Return [x, y] of the center of cell containing provided text 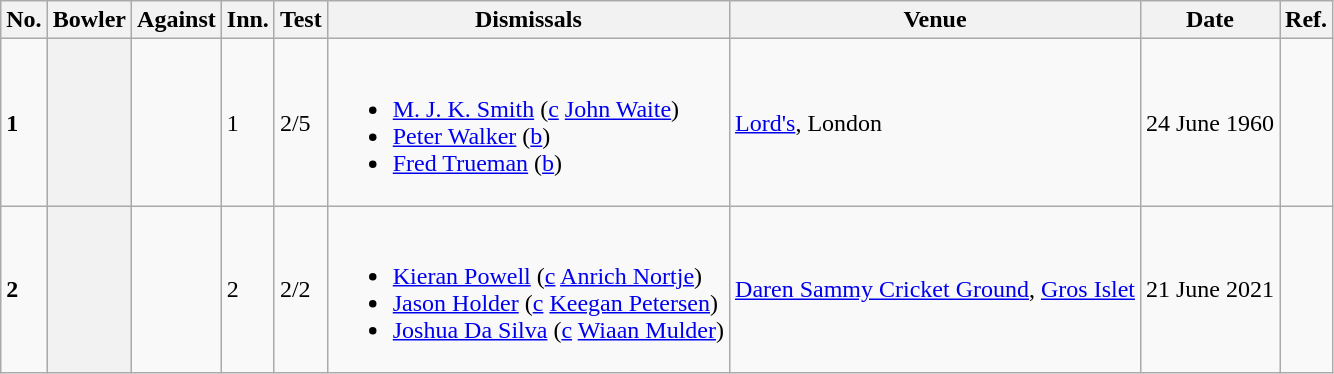
No. [24, 20]
Date [1210, 20]
Against [177, 20]
Bowler [89, 20]
Test [300, 20]
Venue [936, 20]
M. J. K. Smith (c John Waite)Peter Walker (b)Fred Trueman (b) [528, 122]
Ref. [1306, 20]
Inn. [248, 20]
21 June 2021 [1210, 290]
2/5 [300, 122]
2/2 [300, 290]
Lord's, London [936, 122]
Kieran Powell (c Anrich Nortje)Jason Holder (c Keegan Petersen)Joshua Da Silva (c Wiaan Mulder) [528, 290]
24 June 1960 [1210, 122]
Dismissals [528, 20]
Daren Sammy Cricket Ground, Gros Islet [936, 290]
